Determine the [x, y] coordinate at the center of the cell enclosing the given text.  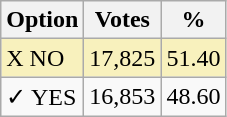
48.60 [194, 97]
Option [42, 20]
✓ YES [42, 97]
17,825 [122, 58]
% [194, 20]
Votes [122, 20]
16,853 [122, 97]
51.40 [194, 58]
X NO [42, 58]
